Locate the cell with the specified text and output its [X, Y] center coordinate. 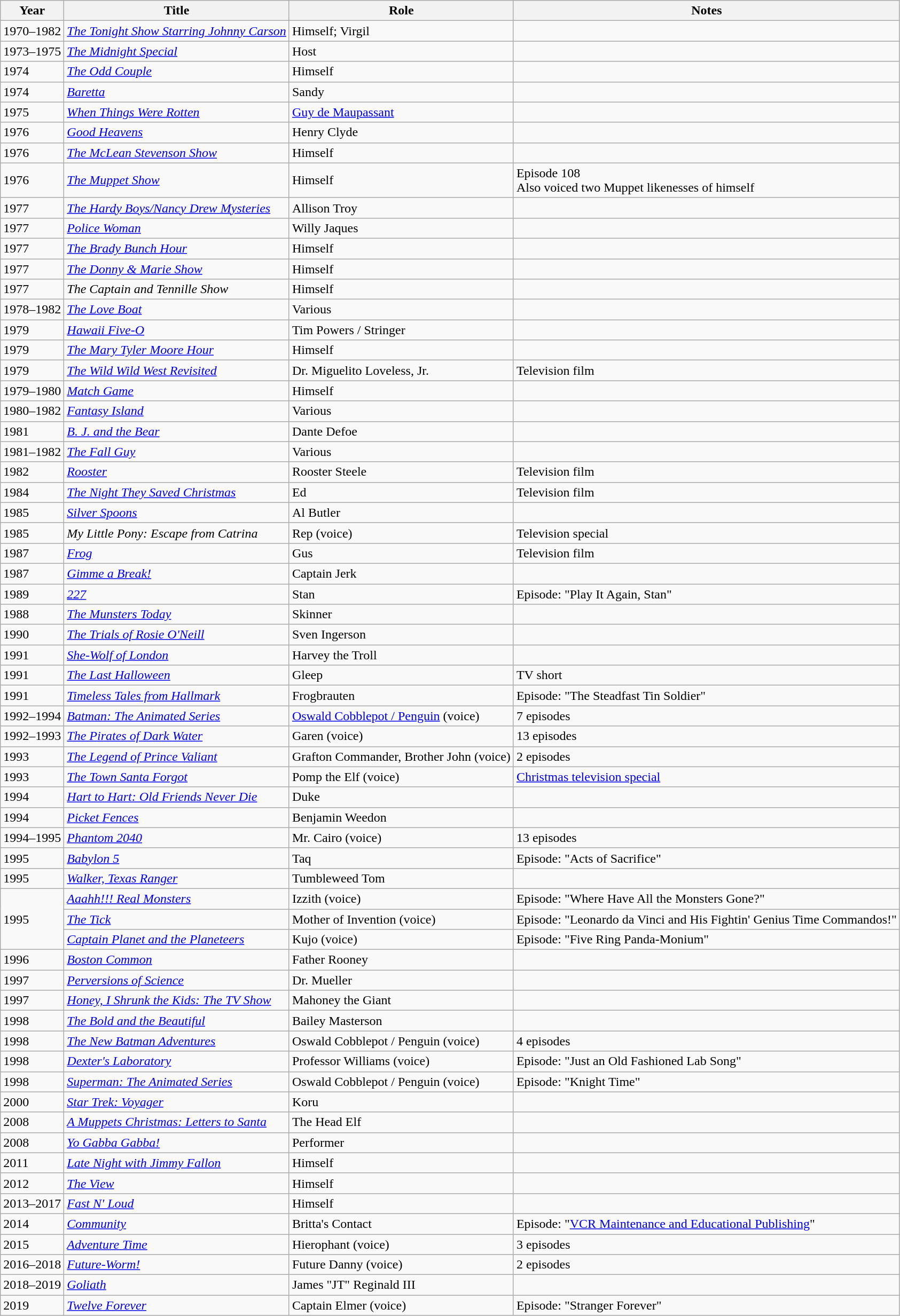
The Last Halloween [177, 675]
2012 [32, 1183]
The Muppet Show [177, 180]
The New Batman Adventures [177, 1041]
Future Danny (voice) [401, 1265]
Duke [401, 797]
The Head Elf [401, 1122]
Ed [401, 492]
1970–1982 [32, 31]
Father Rooney [401, 960]
Title [177, 11]
Benjamin Weedon [401, 817]
The Legend of Prince Valiant [177, 756]
Perversions of Science [177, 980]
1996 [32, 960]
1989 [32, 594]
B. J. and the Bear [177, 431]
The Bold and the Beautiful [177, 1021]
1981 [32, 431]
Frog [177, 553]
The Mary Tyler Moore Hour [177, 350]
Phantom 2040 [177, 838]
Garen (voice) [401, 736]
2015 [32, 1244]
Episode: "Just an Old Fashioned Lab Song" [706, 1061]
Episode: "Knight Time" [706, 1082]
Episode: "The Steadfast Tin Soldier" [706, 696]
2019 [32, 1305]
Himself; Virgil [401, 31]
Fast N' Loud [177, 1203]
Performer [401, 1142]
Pomp the Elf (voice) [401, 777]
Walker, Texas Ranger [177, 878]
The Trials of Rosie O'Neill [177, 635]
Captain Planet and the Planeteers [177, 940]
Community [177, 1224]
Role [401, 11]
The Tick [177, 919]
Babylon 5 [177, 858]
Hawaii Five-O [177, 330]
Television special [706, 533]
Episode: "Play It Again, Stan" [706, 594]
Dr. Mueller [401, 980]
Gimme a Break! [177, 573]
Britta's Contact [401, 1224]
Dante Defoe [401, 431]
Bailey Masterson [401, 1021]
Picket Fences [177, 817]
1973–1975 [32, 51]
The View [177, 1183]
Henry Clyde [401, 132]
Honey, I Shrunk the Kids: The TV Show [177, 1000]
Rep (voice) [401, 533]
Timeless Tales from Hallmark [177, 696]
Gleep [401, 675]
Yo Gabba Gabba! [177, 1142]
Fantasy Island [177, 411]
1975 [32, 112]
1980–1982 [32, 411]
The Munsters Today [177, 614]
Notes [706, 11]
Willy Jaques [401, 228]
Dr. Miguelito Loveless, Jr. [401, 371]
Izzith (voice) [401, 899]
Tim Powers / Stringer [401, 330]
Mother of Invention (voice) [401, 919]
2014 [32, 1224]
Al Butler [401, 513]
Rooster Steele [401, 472]
The Hardy Boys/Nancy Drew Mysteries [177, 208]
Episode: "VCR Maintenance and Educational Publishing" [706, 1224]
Baretta [177, 92]
Hart to Hart: Old Friends Never Die [177, 797]
Mahoney the Giant [401, 1000]
Late Night with Jimmy Fallon [177, 1163]
2018–2019 [32, 1285]
1982 [32, 472]
The Donny & Marie Show [177, 269]
Batman: The Animated Series [177, 716]
Gus [401, 553]
Episode: "Stranger Forever" [706, 1305]
James "JT" Reginald III [401, 1285]
The McLean Stevenson Show [177, 153]
Frogbrauten [401, 696]
2013–2017 [32, 1203]
She-Wolf of London [177, 655]
The Pirates of Dark Water [177, 736]
1984 [32, 492]
Grafton Commander, Brother John (voice) [401, 756]
1988 [32, 614]
1994–1995 [32, 838]
2011 [32, 1163]
Kujo (voice) [401, 940]
The Town Santa Forgot [177, 777]
Episode: "Leonardo da Vinci and His Fightin' Genius Time Commandos!" [706, 919]
Stan [401, 594]
Star Trek: Voyager [177, 1102]
Captain Jerk [401, 573]
4 episodes [706, 1041]
The Wild Wild West Revisited [177, 371]
Christmas television special [706, 777]
227 [177, 594]
Good Heavens [177, 132]
The Midnight Special [177, 51]
Hierophant (voice) [401, 1244]
1992–1993 [32, 736]
2016–2018 [32, 1265]
Allison Troy [401, 208]
My Little Pony: Escape from Catrina [177, 533]
Mr. Cairo (voice) [401, 838]
Future-Worm! [177, 1265]
Sven Ingerson [401, 635]
Boston Common [177, 960]
Guy de Maupassant [401, 112]
Professor Williams (voice) [401, 1061]
Police Woman [177, 228]
Episode: "Five Ring Panda-Monium" [706, 940]
The Love Boat [177, 310]
1981–1982 [32, 452]
1978–1982 [32, 310]
Captain Elmer (voice) [401, 1305]
Tumbleweed Tom [401, 878]
The Captain and Tennille Show [177, 289]
7 episodes [706, 716]
Host [401, 51]
1979–1980 [32, 391]
1992–1994 [32, 716]
Match Game [177, 391]
Dexter's Laboratory [177, 1061]
Silver Spoons [177, 513]
The Fall Guy [177, 452]
A Muppets Christmas: Letters to Santa [177, 1122]
The Brady Bunch Hour [177, 248]
Goliath [177, 1285]
Adventure Time [177, 1244]
TV short [706, 675]
Episode: "Acts of Sacrifice" [706, 858]
Skinner [401, 614]
Harvey the Troll [401, 655]
Year [32, 11]
1990 [32, 635]
The Tonight Show Starring Johnny Carson [177, 31]
The Night They Saved Christmas [177, 492]
Episode: "Where Have All the Monsters Gone?" [706, 899]
Koru [401, 1102]
Sandy [401, 92]
Rooster [177, 472]
Taq [401, 858]
Episode 108Also voiced two Muppet likenesses of himself [706, 180]
Twelve Forever [177, 1305]
2000 [32, 1102]
Superman: The Animated Series [177, 1082]
When Things Were Rotten [177, 112]
The Odd Couple [177, 72]
3 episodes [706, 1244]
Aaahh!!! Real Monsters [177, 899]
